From the cell containing the given text, extract its center point as [x, y] coordinate. 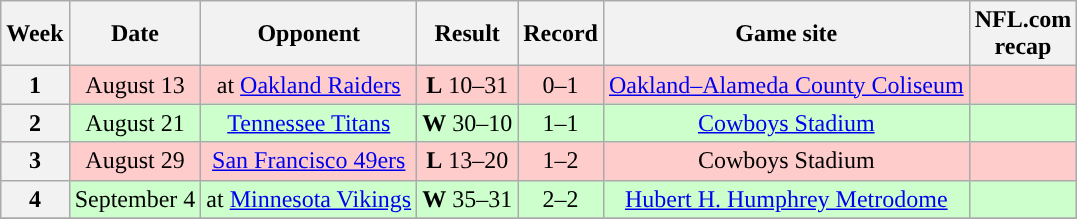
Opponent [309, 34]
W 30–10 [468, 123]
L 13–20 [468, 161]
September 4 [135, 199]
2–2 [561, 199]
Oakland–Alameda County Coliseum [786, 85]
Hubert H. Humphrey Metrodome [786, 199]
at Oakland Raiders [309, 85]
2 [35, 123]
L 10–31 [468, 85]
Date [135, 34]
3 [35, 161]
4 [35, 199]
August 13 [135, 85]
Tennessee Titans [309, 123]
San Francisco 49ers [309, 161]
NFL.comrecap [1023, 34]
August 21 [135, 123]
Record [561, 34]
at Minnesota Vikings [309, 199]
1–2 [561, 161]
0–1 [561, 85]
Game site [786, 34]
W 35–31 [468, 199]
August 29 [135, 161]
Week [35, 34]
1–1 [561, 123]
Result [468, 34]
1 [35, 85]
